Pinpoint the cell where the given text exists, returning its [x, y] midpoint coordinate. 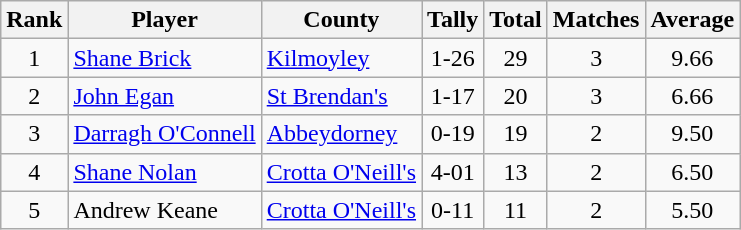
0-11 [453, 210]
Total [516, 20]
9.50 [692, 134]
19 [516, 134]
Abbeydorney [341, 134]
5.50 [692, 210]
Player [164, 20]
Matches [596, 20]
County [341, 20]
6.50 [692, 172]
Average [692, 20]
13 [516, 172]
9.66 [692, 58]
Andrew Keane [164, 210]
John Egan [164, 96]
Darragh O'Connell [164, 134]
Shane Nolan [164, 172]
Rank [34, 20]
0-19 [453, 134]
6.66 [692, 96]
4-01 [453, 172]
29 [516, 58]
5 [34, 210]
1-17 [453, 96]
1 [34, 58]
St Brendan's [341, 96]
20 [516, 96]
Shane Brick [164, 58]
1-26 [453, 58]
4 [34, 172]
Tally [453, 20]
Kilmoyley [341, 58]
11 [516, 210]
